Identify which cell holds the provided text, then report its (x, y) central coordinate. 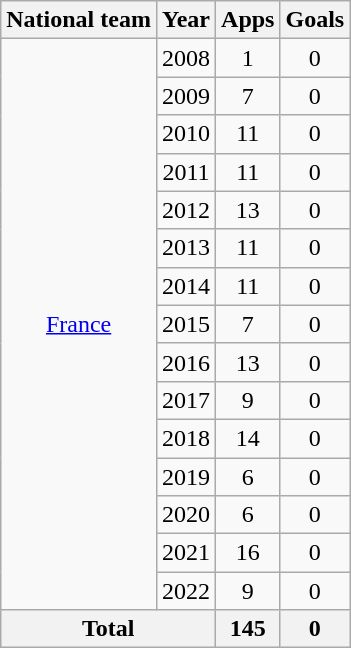
2013 (186, 248)
2017 (186, 400)
2015 (186, 324)
2022 (186, 591)
1 (248, 58)
2021 (186, 553)
Apps (248, 20)
Total (108, 629)
Year (186, 20)
2018 (186, 438)
2012 (186, 210)
2020 (186, 515)
145 (248, 629)
16 (248, 553)
14 (248, 438)
2008 (186, 58)
National team (79, 20)
France (79, 324)
Goals (315, 20)
2009 (186, 96)
2011 (186, 172)
2019 (186, 477)
2016 (186, 362)
2014 (186, 286)
2010 (186, 134)
